Search for the cell housing the specified text and yield its [X, Y] center coordinate. 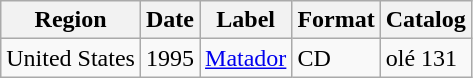
Date [170, 20]
1995 [170, 58]
Format [336, 20]
Region [71, 20]
Label [246, 20]
United States [71, 58]
Catalog [426, 20]
Matador [246, 58]
CD [336, 58]
olé 131 [426, 58]
